Capture the cell that displays the provided text and extract its [x, y] central coordinate. 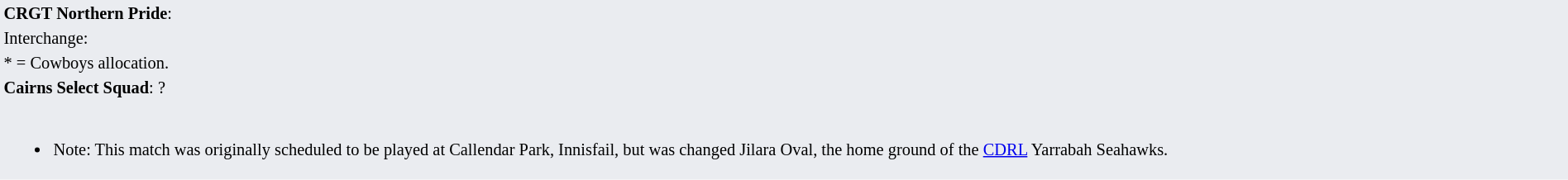
* = Cowboys allocation. [784, 63]
Cairns Select Squad: ? [784, 88]
CRGT Northern Pride: [784, 13]
Interchange: [784, 38]
